Identify which cell holds the provided text, then report its [x, y] central coordinate. 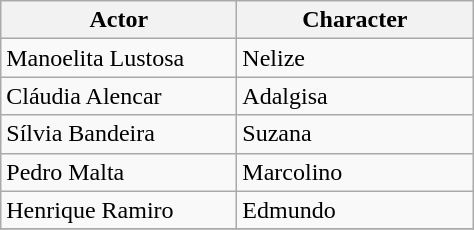
Suzana [355, 134]
Marcolino [355, 172]
Edmundo [355, 210]
Sílvia Bandeira [119, 134]
Cláudia Alencar [119, 96]
Actor [119, 20]
Henrique Ramiro [119, 210]
Character [355, 20]
Pedro Malta [119, 172]
Nelize [355, 58]
Manoelita Lustosa [119, 58]
Adalgisa [355, 96]
